Capture the cell that displays the provided text and extract its [x, y] central coordinate. 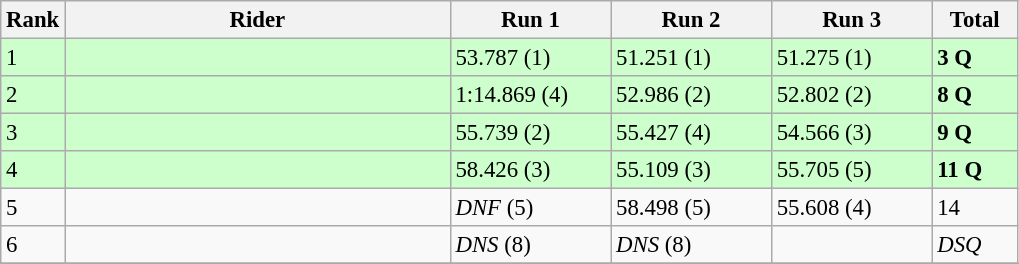
52.986 (2) [692, 95]
11 Q [975, 170]
3 [33, 133]
51.275 (1) [852, 58]
14 [975, 208]
4 [33, 170]
54.566 (3) [852, 133]
52.802 (2) [852, 95]
5 [33, 208]
Total [975, 20]
53.787 (1) [530, 58]
1:14.869 (4) [530, 95]
2 [33, 95]
3 Q [975, 58]
Run 3 [852, 20]
6 [33, 245]
DSQ [975, 245]
51.251 (1) [692, 58]
1 [33, 58]
Run 2 [692, 20]
8 Q [975, 95]
58.426 (3) [530, 170]
55.427 (4) [692, 133]
55.109 (3) [692, 170]
55.608 (4) [852, 208]
Rider [258, 20]
58.498 (5) [692, 208]
55.739 (2) [530, 133]
9 Q [975, 133]
DNF (5) [530, 208]
Rank [33, 20]
55.705 (5) [852, 170]
Run 1 [530, 20]
